Detect which cell encompasses the target text, then output its [x, y] center coordinate. 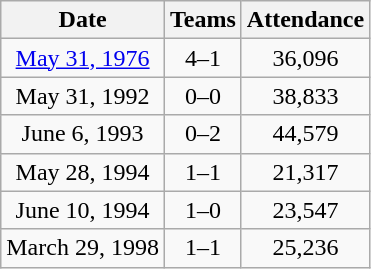
36,096 [305, 58]
Date [83, 20]
0–0 [202, 96]
May 28, 1994 [83, 172]
May 31, 1976 [83, 58]
Attendance [305, 20]
June 10, 1994 [83, 210]
38,833 [305, 96]
23,547 [305, 210]
June 6, 1993 [83, 134]
44,579 [305, 134]
0–2 [202, 134]
1–0 [202, 210]
March 29, 1998 [83, 248]
21,317 [305, 172]
May 31, 1992 [83, 96]
Teams [202, 20]
4–1 [202, 58]
25,236 [305, 248]
